Return [x, y] of the center of cell containing provided text 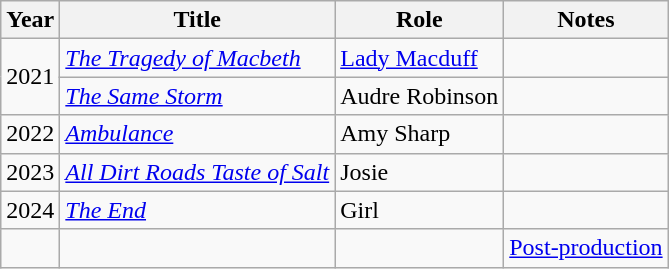
All Dirt Roads Taste of Salt [198, 172]
Josie [420, 172]
Audre Robinson [420, 96]
Amy Sharp [420, 134]
2022 [30, 134]
2023 [30, 172]
2021 [30, 77]
The Same Storm [198, 96]
Year [30, 20]
Notes [586, 20]
Girl [420, 210]
Post-production [586, 248]
Ambulance [198, 134]
2024 [30, 210]
Role [420, 20]
Lady Macduff [420, 58]
Title [198, 20]
The End [198, 210]
The Tragedy of Macbeth [198, 58]
